For the text-containing cell, return its midpoint in (x, y) coordinate format. 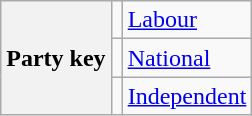
Party key (56, 58)
Labour (187, 20)
Independent (187, 96)
National (187, 58)
